For the text-containing cell, return its midpoint in [x, y] coordinate format. 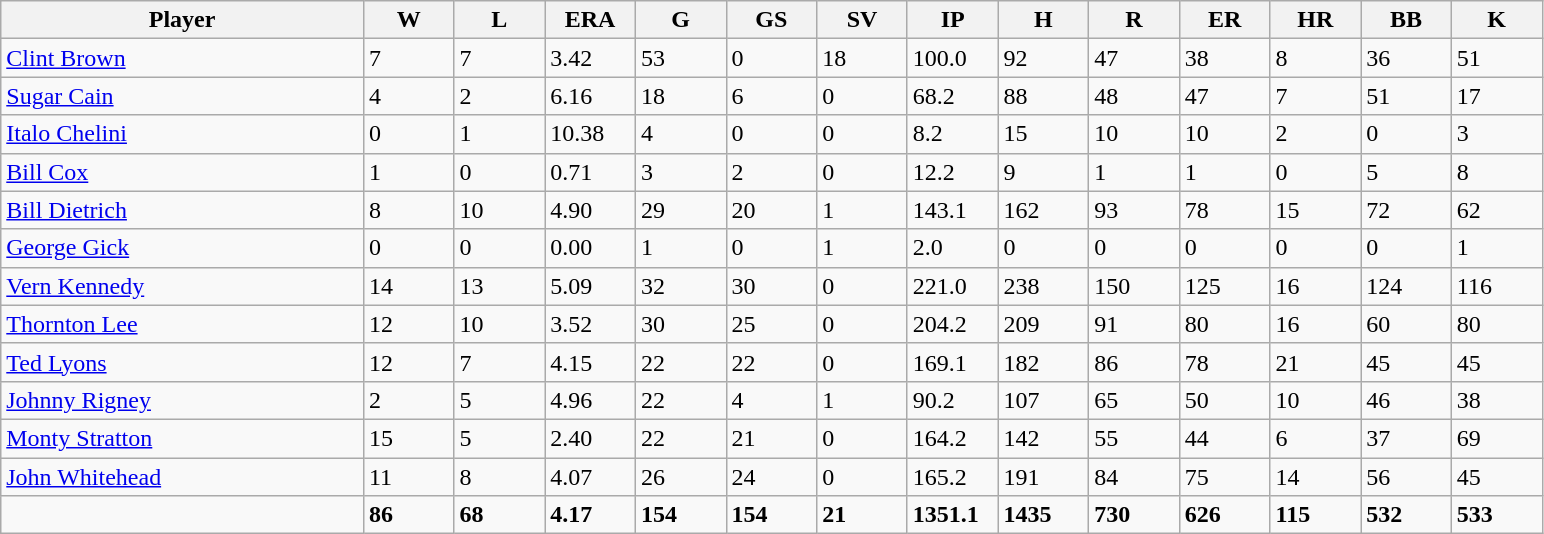
37 [1406, 438]
Sugar Cain [182, 96]
0.71 [590, 172]
730 [1134, 515]
60 [1406, 324]
George Gick [182, 248]
4.90 [590, 210]
GS [772, 20]
29 [680, 210]
John Whitehead [182, 477]
4.07 [590, 477]
533 [1496, 515]
SV [862, 20]
55 [1134, 438]
25 [772, 324]
62 [1496, 210]
626 [1224, 515]
G [680, 20]
1351.1 [952, 515]
100.0 [952, 58]
Monty Stratton [182, 438]
ER [1224, 20]
2.40 [590, 438]
191 [1044, 477]
88 [1044, 96]
6.16 [590, 96]
12.2 [952, 172]
2.0 [952, 248]
90.2 [952, 400]
68.2 [952, 96]
142 [1044, 438]
50 [1224, 400]
W [408, 20]
Johnny Rigney [182, 400]
182 [1044, 362]
150 [1134, 286]
Thornton Lee [182, 324]
11 [408, 477]
164.2 [952, 438]
0.00 [590, 248]
3.42 [590, 58]
93 [1134, 210]
532 [1406, 515]
Italo Chelini [182, 134]
Clint Brown [182, 58]
48 [1134, 96]
165.2 [952, 477]
91 [1134, 324]
116 [1496, 286]
BB [1406, 20]
Bill Dietrich [182, 210]
8.2 [952, 134]
R [1134, 20]
4.15 [590, 362]
10.38 [590, 134]
HR [1316, 20]
56 [1406, 477]
46 [1406, 400]
204.2 [952, 324]
143.1 [952, 210]
36 [1406, 58]
26 [680, 477]
221.0 [952, 286]
24 [772, 477]
72 [1406, 210]
107 [1044, 400]
92 [1044, 58]
5.09 [590, 286]
75 [1224, 477]
209 [1044, 324]
162 [1044, 210]
115 [1316, 515]
Player [182, 20]
44 [1224, 438]
4.96 [590, 400]
3.52 [590, 324]
Vern Kennedy [182, 286]
32 [680, 286]
169.1 [952, 362]
ERA [590, 20]
Ted Lyons [182, 362]
K [1496, 20]
84 [1134, 477]
65 [1134, 400]
L [500, 20]
9 [1044, 172]
17 [1496, 96]
238 [1044, 286]
4.17 [590, 515]
Bill Cox [182, 172]
68 [500, 515]
53 [680, 58]
IP [952, 20]
125 [1224, 286]
69 [1496, 438]
20 [772, 210]
1435 [1044, 515]
124 [1406, 286]
13 [500, 286]
H [1044, 20]
